Identify which cell holds the provided text, then report its (X, Y) central coordinate. 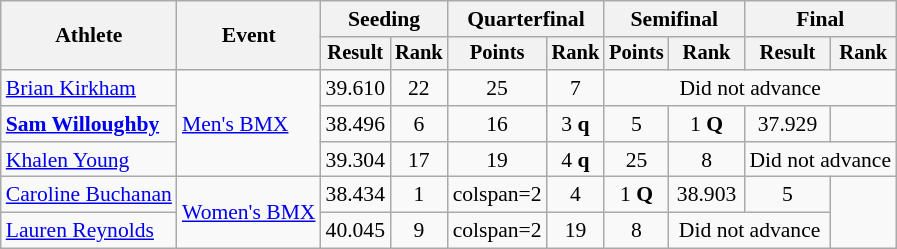
3 q (576, 124)
Event (249, 36)
39.304 (356, 160)
38.496 (356, 124)
1 (419, 195)
17 (419, 160)
4 q (576, 160)
Lauren Reynolds (89, 231)
4 (576, 195)
7 (576, 88)
Quarterfinal (526, 19)
40.045 (356, 231)
Women's BMX (249, 212)
9 (419, 231)
22 (419, 88)
Sam Willoughby (89, 124)
Brian Kirkham (89, 88)
38.434 (356, 195)
37.929 (787, 124)
38.903 (707, 195)
6 (419, 124)
39.610 (356, 88)
Men's BMX (249, 124)
Semifinal (674, 19)
16 (498, 124)
Khalen Young (89, 160)
Seeding (384, 19)
Caroline Buchanan (89, 195)
Athlete (89, 36)
Final (820, 19)
